Detect which cell encompasses the target text, then output its (x, y) center coordinate. 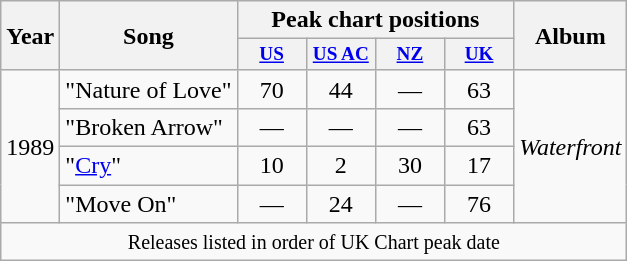
70 (272, 89)
Album (570, 36)
76 (478, 204)
"Nature of Love" (148, 89)
24 (340, 204)
30 (410, 166)
17 (478, 166)
"Move On" (148, 204)
2 (340, 166)
Waterfront (570, 146)
Releases listed in order of UK Chart peak date (314, 242)
1989 (30, 146)
US AC (340, 55)
10 (272, 166)
Peak chart positions (376, 20)
NZ (410, 55)
US (272, 55)
44 (340, 89)
"Broken Arrow" (148, 128)
"Cry" (148, 166)
UK (478, 55)
Year (30, 36)
Song (148, 36)
